Capture the cell that displays the provided text and extract its [x, y] central coordinate. 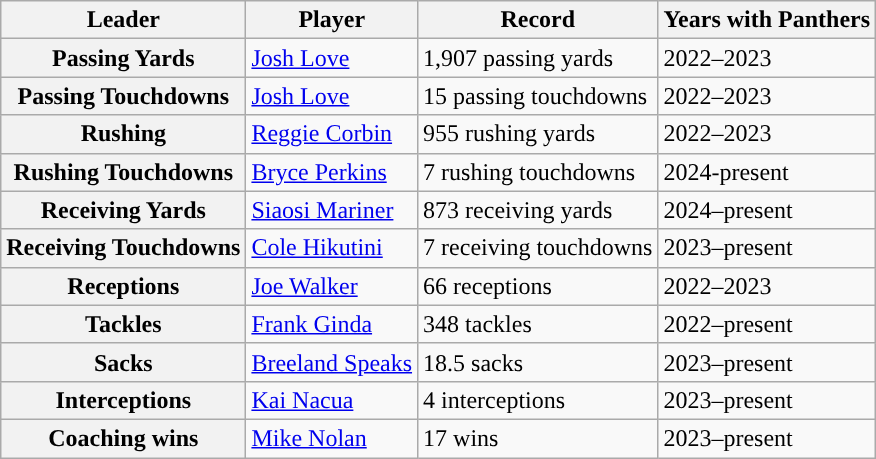
Receptions [124, 286]
Rushing [124, 134]
Tackles [124, 324]
Player [332, 20]
Breeland Speaks [332, 362]
348 tackles [538, 324]
2022–present [767, 324]
Kai Nacua [332, 400]
873 receiving yards [538, 210]
18.5 sacks [538, 362]
4 interceptions [538, 400]
2024–present [767, 210]
Receiving Touchdowns [124, 248]
Mike Nolan [332, 438]
Record [538, 20]
Cole Hikutini [332, 248]
1,907 passing yards [538, 58]
Joe Walker [332, 286]
Rushing Touchdowns [124, 172]
Siaosi Mariner [332, 210]
Sacks [124, 362]
Frank Ginda [332, 324]
Passing Yards [124, 58]
7 receiving touchdowns [538, 248]
2024-present [767, 172]
Interceptions [124, 400]
7 rushing touchdowns [538, 172]
17 wins [538, 438]
15 passing touchdowns [538, 96]
Passing Touchdowns [124, 96]
Bryce Perkins [332, 172]
955 rushing yards [538, 134]
Years with Panthers [767, 20]
Reggie Corbin [332, 134]
Leader [124, 20]
Coaching wins [124, 438]
66 receptions [538, 286]
Receiving Yards [124, 210]
